From the cell containing the given text, extract its center point as [x, y] coordinate. 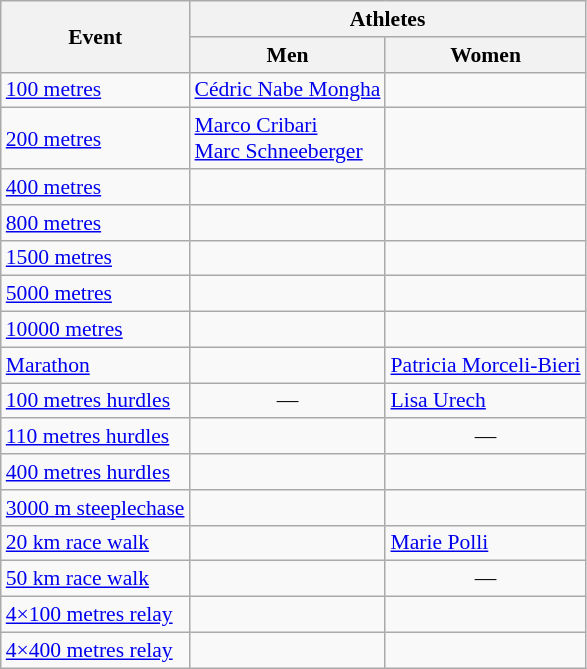
4×100 metres relay [96, 615]
50 km race walk [96, 579]
Marathon [96, 365]
Marco CribariMarc Schneeberger [288, 138]
100 metres hurdles [96, 401]
Lisa Urech [485, 401]
Athletes [388, 19]
800 metres [96, 223]
5000 metres [96, 294]
Women [485, 55]
10000 metres [96, 330]
3000 m steeplechase [96, 508]
4×400 metres relay [96, 650]
Men [288, 55]
20 km race walk [96, 543]
400 metres [96, 187]
400 metres hurdles [96, 472]
Cédric Nabe Mongha [288, 90]
Patricia Morceli-Bieri [485, 365]
Event [96, 36]
Marie Polli [485, 543]
100 metres [96, 90]
1500 metres [96, 258]
110 metres hurdles [96, 437]
200 metres [96, 138]
